Pinpoint the cell where the given text exists, returning its (x, y) midpoint coordinate. 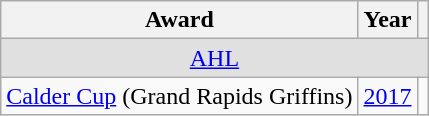
2017 (388, 96)
Award (180, 20)
Year (388, 20)
AHL (214, 58)
Calder Cup (Grand Rapids Griffins) (180, 96)
